Capture the cell that displays the provided text and extract its [x, y] central coordinate. 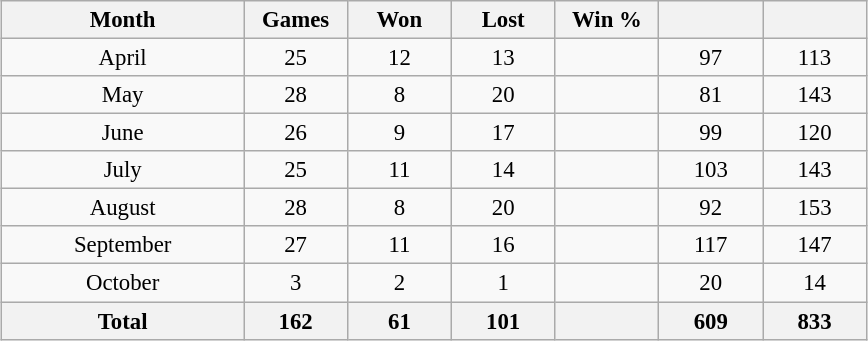
101 [503, 321]
3 [296, 283]
Games [296, 20]
147 [815, 245]
Month [123, 20]
27 [296, 245]
120 [815, 133]
May [123, 95]
117 [711, 245]
Win % [607, 20]
Lost [503, 20]
June [123, 133]
13 [503, 58]
12 [399, 58]
153 [815, 208]
Won [399, 20]
609 [711, 321]
26 [296, 133]
April [123, 58]
Total [123, 321]
99 [711, 133]
97 [711, 58]
113 [815, 58]
2 [399, 283]
September [123, 245]
9 [399, 133]
October [123, 283]
162 [296, 321]
1 [503, 283]
103 [711, 170]
92 [711, 208]
81 [711, 95]
61 [399, 321]
August [123, 208]
July [123, 170]
17 [503, 133]
833 [815, 321]
16 [503, 245]
